Determine the (X, Y) coordinate at the center of the cell enclosing the given text.  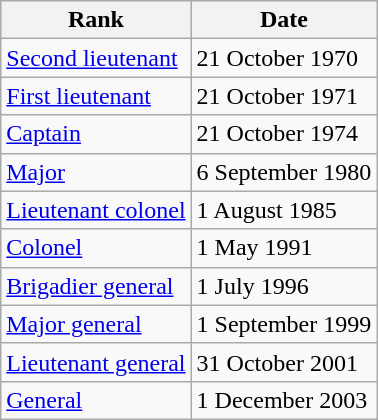
First lieutenant (96, 96)
Brigadier general (96, 286)
Captain (96, 134)
21 October 1970 (284, 58)
Date (284, 20)
1 May 1991 (284, 248)
1 September 1999 (284, 324)
21 October 1974 (284, 134)
1 August 1985 (284, 210)
Major (96, 172)
Major general (96, 324)
Rank (96, 20)
Lieutenant general (96, 362)
Second lieutenant (96, 58)
1 July 1996 (284, 286)
1 December 2003 (284, 400)
Colonel (96, 248)
General (96, 400)
Lieutenant colonel (96, 210)
21 October 1971 (284, 96)
6 September 1980 (284, 172)
31 October 2001 (284, 362)
